For the text-containing cell, return its midpoint in (X, Y) coordinate format. 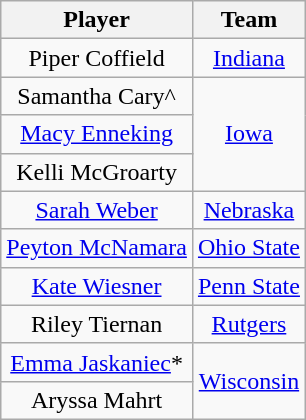
Samantha Cary^ (97, 96)
Kate Wiesner (97, 286)
Piper Coffield (97, 58)
Iowa (248, 134)
Macy Enneking (97, 134)
Wisconsin (248, 381)
Emma Jaskaniec* (97, 362)
Peyton McNamara (97, 248)
Penn State (248, 286)
Kelli McGroarty (97, 172)
Nebraska (248, 210)
Aryssa Mahrt (97, 400)
Rutgers (248, 324)
Riley Tiernan (97, 324)
Team (248, 20)
Ohio State (248, 248)
Player (97, 20)
Indiana (248, 58)
Sarah Weber (97, 210)
